Search for the cell housing the specified text and yield its [x, y] center coordinate. 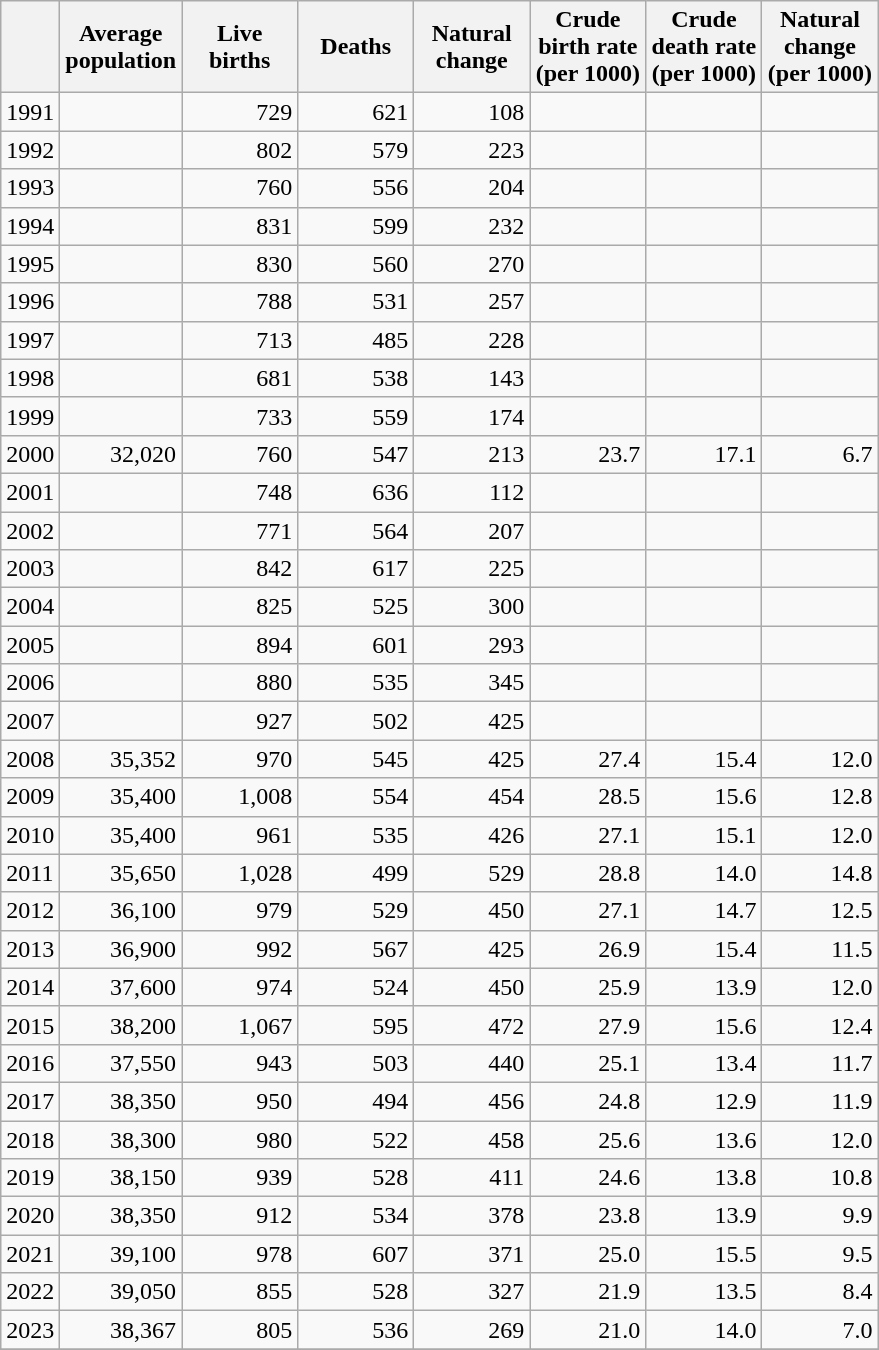
830 [240, 264]
1992 [30, 150]
472 [472, 1025]
2021 [30, 1254]
1991 [30, 112]
538 [356, 378]
458 [472, 1139]
617 [356, 569]
37,600 [121, 987]
27.4 [588, 759]
970 [240, 759]
2020 [30, 1216]
28.5 [588, 797]
579 [356, 150]
28.8 [588, 873]
2016 [30, 1063]
13.8 [704, 1178]
2008 [30, 759]
10.8 [820, 1178]
293 [472, 645]
Crude birth rate (per 1000) [588, 47]
2017 [30, 1101]
Average population [121, 47]
939 [240, 1178]
2001 [30, 492]
174 [472, 416]
978 [240, 1254]
2019 [30, 1178]
943 [240, 1063]
9.9 [820, 1216]
601 [356, 645]
13.5 [704, 1292]
426 [472, 835]
9.5 [820, 1254]
8.4 [820, 1292]
6.7 [820, 454]
24.6 [588, 1178]
556 [356, 188]
35,352 [121, 759]
38,150 [121, 1178]
912 [240, 1216]
39,050 [121, 1292]
494 [356, 1101]
525 [356, 607]
855 [240, 1292]
802 [240, 150]
13.6 [704, 1139]
14.7 [704, 911]
11.5 [820, 949]
7.0 [820, 1330]
15.1 [704, 835]
12.9 [704, 1101]
2004 [30, 607]
38,200 [121, 1025]
32,020 [121, 454]
11.9 [820, 1101]
17.1 [704, 454]
207 [472, 531]
831 [240, 226]
1995 [30, 264]
12.5 [820, 911]
536 [356, 1330]
454 [472, 797]
25.9 [588, 987]
14.8 [820, 873]
2023 [30, 1330]
599 [356, 226]
371 [472, 1254]
38,300 [121, 1139]
621 [356, 112]
503 [356, 1063]
13.4 [704, 1063]
269 [472, 1330]
12.4 [820, 1025]
25.6 [588, 1139]
2009 [30, 797]
805 [240, 1330]
748 [240, 492]
485 [356, 340]
1,028 [240, 873]
225 [472, 569]
713 [240, 340]
11.7 [820, 1063]
300 [472, 607]
Natural change (per 1000) [820, 47]
880 [240, 683]
2003 [30, 569]
992 [240, 949]
564 [356, 531]
559 [356, 416]
524 [356, 987]
2015 [30, 1025]
26.9 [588, 949]
204 [472, 188]
36,900 [121, 949]
547 [356, 454]
38,367 [121, 1330]
36,100 [121, 911]
23.7 [588, 454]
1,067 [240, 1025]
733 [240, 416]
1996 [30, 302]
1,008 [240, 797]
534 [356, 1216]
25.0 [588, 1254]
270 [472, 264]
2018 [30, 1139]
440 [472, 1063]
1994 [30, 226]
607 [356, 1254]
567 [356, 949]
771 [240, 531]
Deaths [356, 47]
927 [240, 721]
1999 [30, 416]
2005 [30, 645]
2006 [30, 683]
327 [472, 1292]
950 [240, 1101]
961 [240, 835]
25.1 [588, 1063]
Crude death rate (per 1000) [704, 47]
2022 [30, 1292]
345 [472, 683]
2012 [30, 911]
Natural change [472, 47]
502 [356, 721]
24.8 [588, 1101]
37,550 [121, 1063]
980 [240, 1139]
842 [240, 569]
560 [356, 264]
1998 [30, 378]
974 [240, 987]
681 [240, 378]
232 [472, 226]
27.9 [588, 1025]
1993 [30, 188]
825 [240, 607]
378 [472, 1216]
499 [356, 873]
522 [356, 1139]
2011 [30, 873]
108 [472, 112]
788 [240, 302]
257 [472, 302]
554 [356, 797]
223 [472, 150]
23.8 [588, 1216]
112 [472, 492]
1997 [30, 340]
143 [472, 378]
21.9 [588, 1292]
595 [356, 1025]
636 [356, 492]
979 [240, 911]
531 [356, 302]
2007 [30, 721]
Live births [240, 47]
2002 [30, 531]
456 [472, 1101]
2013 [30, 949]
729 [240, 112]
228 [472, 340]
2000 [30, 454]
545 [356, 759]
21.0 [588, 1330]
2010 [30, 835]
213 [472, 454]
39,100 [121, 1254]
15.5 [704, 1254]
894 [240, 645]
411 [472, 1178]
35,650 [121, 873]
12.8 [820, 797]
2014 [30, 987]
